Provide the [X, Y] coordinate of the cell's center where the given text is located.  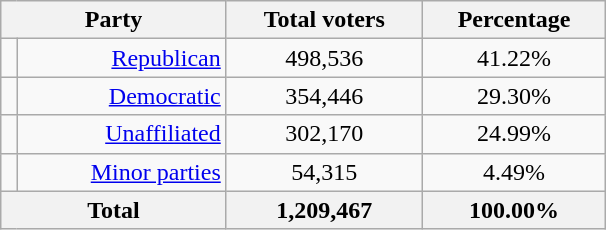
100.00% [514, 210]
Total [114, 210]
Total voters [324, 20]
Unaffiliated [122, 134]
41.22% [514, 58]
Minor parties [122, 172]
Republican [122, 58]
54,315 [324, 172]
302,170 [324, 134]
354,446 [324, 96]
Democratic [122, 96]
4.49% [514, 172]
24.99% [514, 134]
29.30% [514, 96]
Percentage [514, 20]
498,536 [324, 58]
1,209,467 [324, 210]
Party [114, 20]
